Extract the (X, Y) coordinate from the center of the cell holding the provided text.  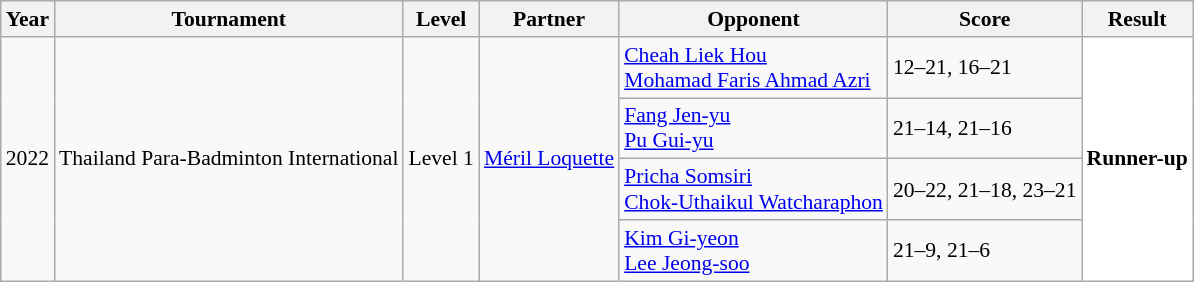
Level 1 (440, 159)
20–22, 21–18, 23–21 (985, 190)
21–14, 21–16 (985, 128)
Opponent (754, 19)
Year (28, 19)
Runner-up (1138, 159)
Fang Jen-yu Pu Gui-yu (754, 128)
Partner (549, 19)
12–21, 16–21 (985, 68)
Result (1138, 19)
Pricha Somsiri Chok-Uthaikul Watcharaphon (754, 190)
Level (440, 19)
Cheah Liek Hou Mohamad Faris Ahmad Azri (754, 68)
Thailand Para-Badminton International (228, 159)
Méril Loquette (549, 159)
Score (985, 19)
Tournament (228, 19)
21–9, 21–6 (985, 250)
2022 (28, 159)
Kim Gi-yeon Lee Jeong-soo (754, 250)
